Extract the [X, Y] coordinate from the center of the cell holding the provided text.  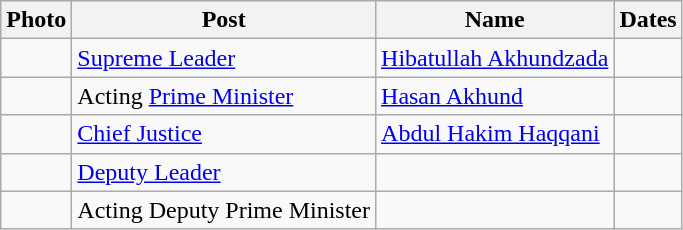
Post [224, 20]
Photo [36, 20]
Name [495, 20]
Acting Prime Minister [224, 96]
Abdul Hakim Haqqani [495, 134]
Supreme Leader [224, 58]
Chief Justice [224, 134]
Hasan Akhund [495, 96]
Dates [648, 20]
Deputy Leader [224, 172]
Hibatullah Akhundzada [495, 58]
Acting Deputy Prime Minister [224, 210]
